Provide the [x, y] coordinate of the cell's center where the given text is located.  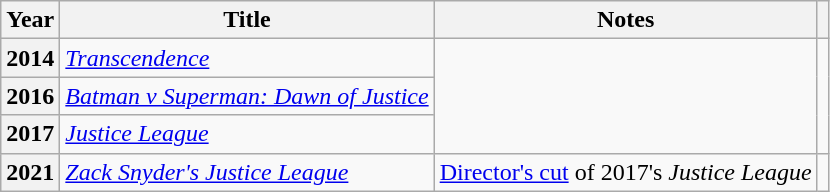
Notes [626, 20]
2017 [30, 134]
Justice League [247, 134]
2014 [30, 58]
2016 [30, 96]
Transcendence [247, 58]
Title [247, 20]
2021 [30, 172]
Batman v Superman: Dawn of Justice [247, 96]
Director's cut of 2017's Justice League [626, 172]
Year [30, 20]
Zack Snyder's Justice League [247, 172]
